Detect which cell encompasses the target text, then output its (X, Y) center coordinate. 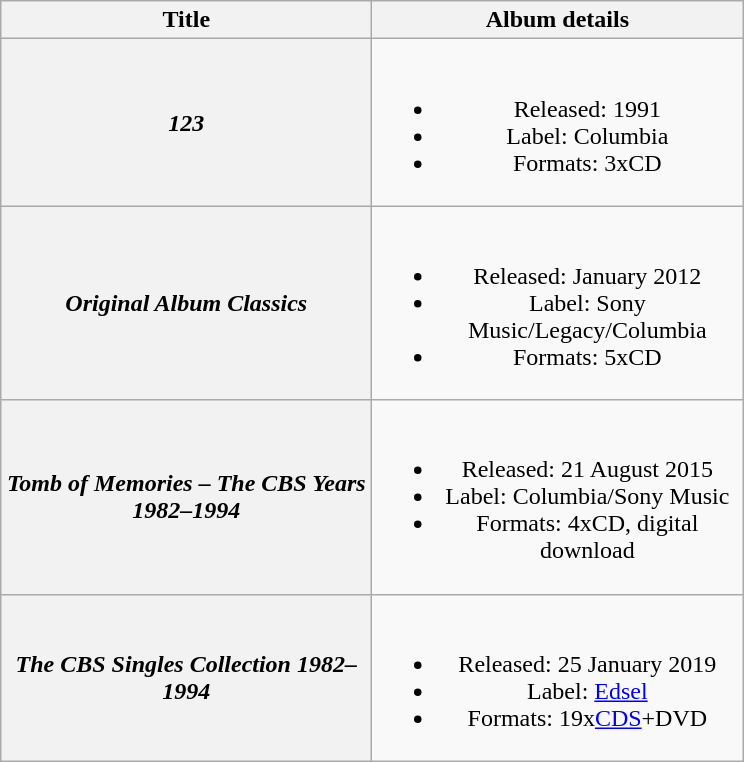
Album details (558, 20)
Tomb of Memories – The CBS Years 1982–1994 (186, 497)
Released: 21 August 2015Label: Columbia/Sony MusicFormats: 4xCD, digital download (558, 497)
123 (186, 122)
Original Album Classics (186, 303)
Released: 25 January 2019Label: EdselFormats: 19xCDS+DVD (558, 678)
Title (186, 20)
The CBS Singles Collection 1982–1994 (186, 678)
Released: 1991Label: ColumbiaFormats: 3xCD (558, 122)
Released: January 2012Label: Sony Music/Legacy/ColumbiaFormats: 5xCD (558, 303)
